From the cell containing the given text, extract its center point as (x, y) coordinate. 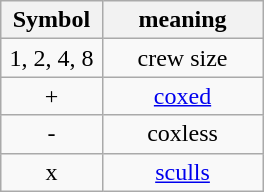
+ (52, 96)
meaning (182, 20)
1, 2, 4, 8 (52, 58)
coxless (182, 134)
coxed (182, 96)
crew size (182, 58)
Symbol (52, 20)
- (52, 134)
x (52, 172)
sculls (182, 172)
